Locate the cell with the specified text and output its (X, Y) center coordinate. 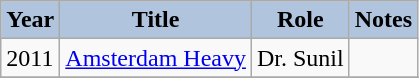
Dr. Sunil (300, 58)
Title (156, 20)
Role (300, 20)
Notes (383, 20)
Amsterdam Heavy (156, 58)
Year (30, 20)
2011 (30, 58)
